Identify which cell holds the provided text, then report its (x, y) central coordinate. 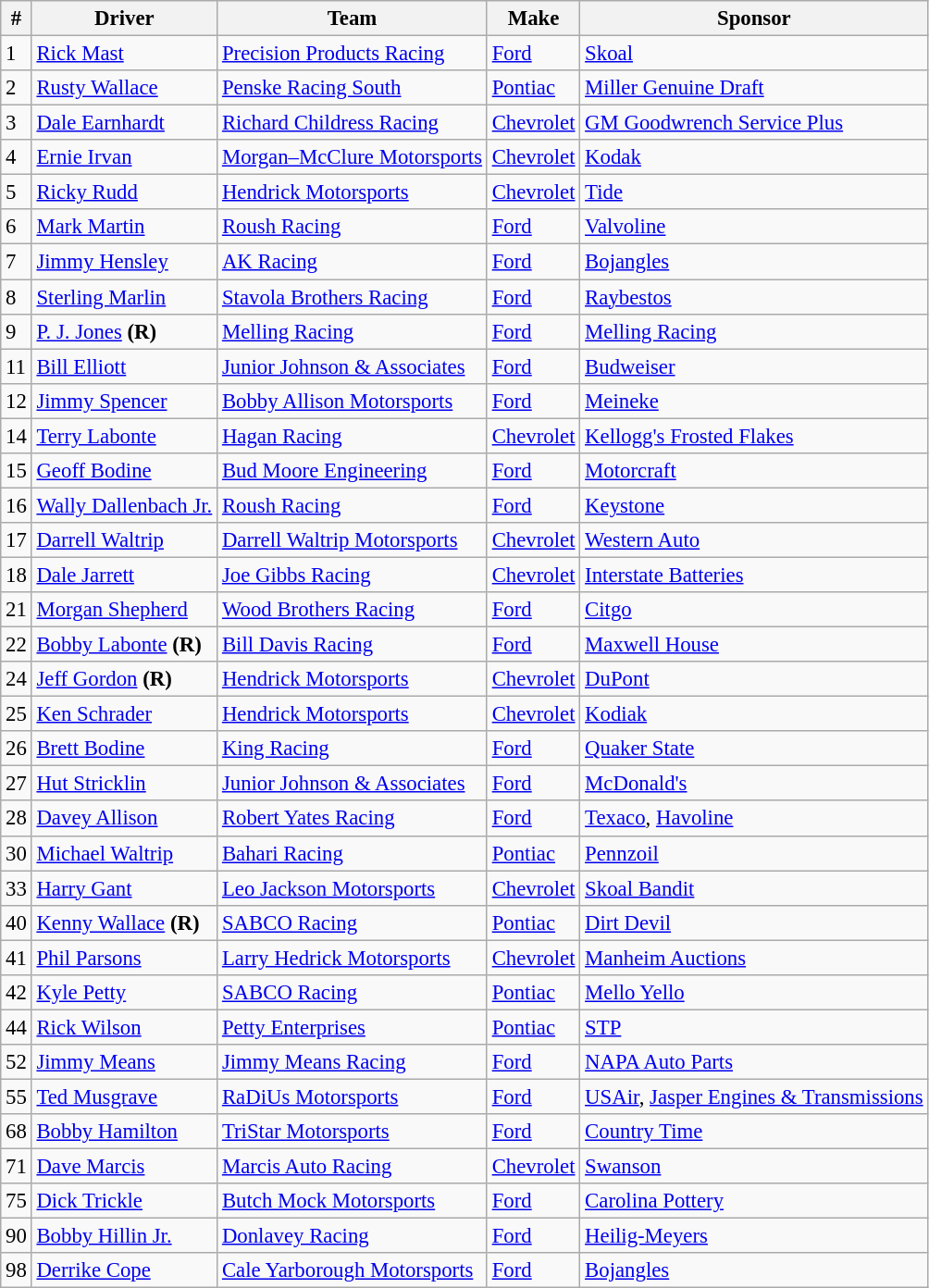
Terry Labonte (124, 436)
2 (17, 88)
Hagan Racing (353, 436)
Motorcraft (754, 471)
Tide (754, 192)
75 (17, 1201)
Dale Earnhardt (124, 123)
40 (17, 923)
Manheim Auctions (754, 958)
Wally Dallenbach Jr. (124, 505)
11 (17, 366)
25 (17, 714)
Richard Childress Racing (353, 123)
90 (17, 1236)
Joe Gibbs Racing (353, 575)
22 (17, 645)
Marcis Auto Racing (353, 1167)
Donlavey Racing (353, 1236)
Driver (124, 19)
Darrell Waltrip (124, 540)
33 (17, 888)
3 (17, 123)
Bahari Racing (353, 853)
Ricky Rudd (124, 192)
Bill Davis Racing (353, 645)
Wood Brothers Racing (353, 610)
Dirt Devil (754, 923)
Kodak (754, 157)
4 (17, 157)
Darrell Waltrip Motorsports (353, 540)
Pennzoil (754, 853)
RaDiUs Motorsports (353, 1096)
P. J. Jones (R) (124, 331)
8 (17, 297)
Maxwell House (754, 645)
41 (17, 958)
Team (353, 19)
Phil Parsons (124, 958)
21 (17, 610)
Penske Racing South (353, 88)
5 (17, 192)
Meineke (754, 401)
Dale Jarrett (124, 575)
Sterling Marlin (124, 297)
Swanson (754, 1167)
17 (17, 540)
Bobby Labonte (R) (124, 645)
McDonald's (754, 784)
Butch Mock Motorsports (353, 1201)
King Racing (353, 749)
15 (17, 471)
Valvoline (754, 227)
Ted Musgrave (124, 1096)
Skoal (754, 54)
98 (17, 1270)
AK Racing (353, 262)
TriStar Motorsports (353, 1132)
28 (17, 819)
Budweiser (754, 366)
STP (754, 1027)
Keystone (754, 505)
Mello Yello (754, 993)
Dick Trickle (124, 1201)
Skoal Bandit (754, 888)
Rick Wilson (124, 1027)
Bobby Hillin Jr. (124, 1236)
Ernie Irvan (124, 157)
Derrike Cope (124, 1270)
GM Goodwrench Service Plus (754, 123)
Country Time (754, 1132)
Bill Elliott (124, 366)
Harry Gant (124, 888)
Jimmy Spencer (124, 401)
Kellogg's Frosted Flakes (754, 436)
Jimmy Means Racing (353, 1062)
Bobby Allison Motorsports (353, 401)
Sponsor (754, 19)
27 (17, 784)
Kenny Wallace (R) (124, 923)
Stavola Brothers Racing (353, 297)
24 (17, 679)
12 (17, 401)
Dave Marcis (124, 1167)
Rusty Wallace (124, 88)
Miller Genuine Draft (754, 88)
Davey Allison (124, 819)
68 (17, 1132)
Geoff Bodine (124, 471)
26 (17, 749)
Raybestos (754, 297)
Michael Waltrip (124, 853)
Precision Products Racing (353, 54)
Cale Yarborough Motorsports (353, 1270)
Rick Mast (124, 54)
30 (17, 853)
Petty Enterprises (353, 1027)
Interstate Batteries (754, 575)
Robert Yates Racing (353, 819)
Ken Schrader (124, 714)
Mark Martin (124, 227)
52 (17, 1062)
Citgo (754, 610)
Brett Bodine (124, 749)
Texaco, Havoline (754, 819)
Morgan–McClure Motorsports (353, 157)
Larry Hedrick Motorsports (353, 958)
DuPont (754, 679)
55 (17, 1096)
Jimmy Means (124, 1062)
Make (533, 19)
9 (17, 331)
# (17, 19)
16 (17, 505)
14 (17, 436)
Jeff Gordon (R) (124, 679)
Heilig-Meyers (754, 1236)
Bud Moore Engineering (353, 471)
6 (17, 227)
71 (17, 1167)
Kodiak (754, 714)
USAir, Jasper Engines & Transmissions (754, 1096)
44 (17, 1027)
42 (17, 993)
Leo Jackson Motorsports (353, 888)
Quaker State (754, 749)
Carolina Pottery (754, 1201)
1 (17, 54)
Kyle Petty (124, 993)
18 (17, 575)
NAPA Auto Parts (754, 1062)
Jimmy Hensley (124, 262)
Morgan Shepherd (124, 610)
Western Auto (754, 540)
Hut Stricklin (124, 784)
7 (17, 262)
Bobby Hamilton (124, 1132)
